Find where the given text appears and provide that cell's center as (x, y) coordinate. 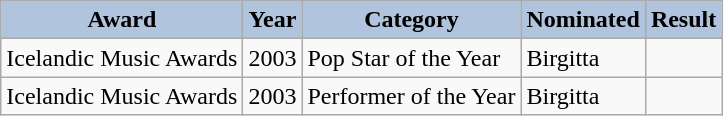
Performer of the Year (412, 96)
Pop Star of the Year (412, 58)
Award (122, 20)
Result (683, 20)
Nominated (583, 20)
Category (412, 20)
Year (272, 20)
